Find where the given text appears and provide that cell's center as (x, y) coordinate. 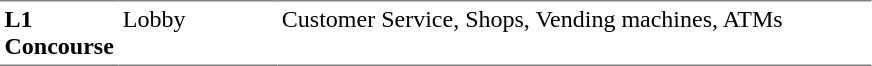
L1Concourse (59, 33)
Lobby (198, 33)
Customer Service, Shops, Vending machines, ATMs (574, 33)
